Provide the (x, y) coordinate of the cell's center where the given text is located.  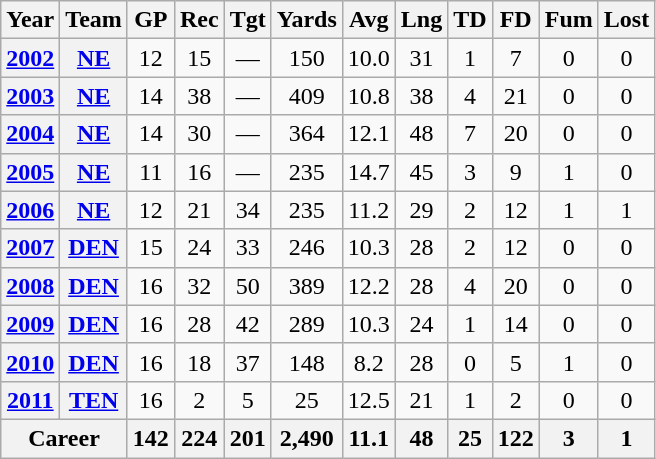
Fum (568, 20)
8.2 (368, 362)
2004 (30, 134)
224 (199, 438)
30 (199, 134)
37 (248, 362)
364 (306, 134)
150 (306, 58)
FD (516, 20)
11.2 (368, 210)
34 (248, 210)
2008 (30, 286)
142 (150, 438)
32 (199, 286)
10.0 (368, 58)
2011 (30, 400)
TEN (94, 400)
11 (150, 172)
409 (306, 96)
Tgt (248, 20)
Lost (626, 20)
Year (30, 20)
2005 (30, 172)
Yards (306, 20)
2003 (30, 96)
122 (516, 438)
201 (248, 438)
42 (248, 324)
Avg (368, 20)
Rec (199, 20)
31 (421, 58)
12.2 (368, 286)
50 (248, 286)
TD (470, 20)
2007 (30, 248)
Team (94, 20)
GP (150, 20)
18 (199, 362)
9 (516, 172)
148 (306, 362)
389 (306, 286)
2009 (30, 324)
246 (306, 248)
14.7 (368, 172)
2010 (30, 362)
11.1 (368, 438)
Career (64, 438)
2002 (30, 58)
2006 (30, 210)
33 (248, 248)
12.5 (368, 400)
289 (306, 324)
10.8 (368, 96)
29 (421, 210)
45 (421, 172)
2,490 (306, 438)
Lng (421, 20)
12.1 (368, 134)
